Identify which cell holds the provided text, then report its (x, y) central coordinate. 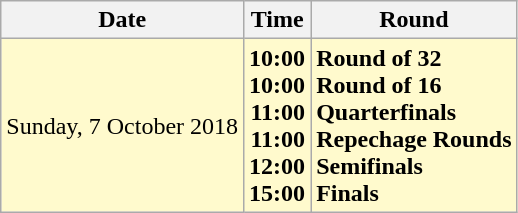
Sunday, 7 October 2018 (122, 126)
Round of 32Round of 16QuarterfinalsRepechage RoundsSemifinalsFinals (414, 126)
Time (278, 20)
Round (414, 20)
Date (122, 20)
10:0010:0011:0011:0012:0015:00 (278, 126)
